For the text-containing cell, return its midpoint in (x, y) coordinate format. 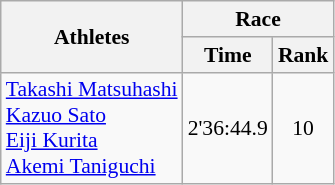
10 (304, 128)
Takashi MatsuhashiKazuo SatoEiji KuritaAkemi Taniguchi (92, 128)
Race (258, 19)
Time (228, 55)
Athletes (92, 36)
2'36:44.9 (228, 128)
Rank (304, 55)
